Extract the [x, y] coordinate from the center of the cell holding the provided text.  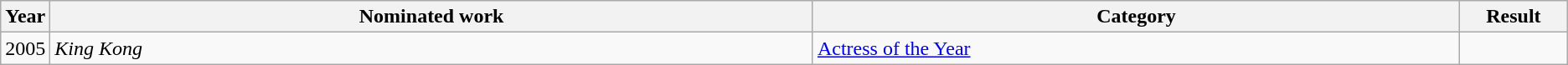
Nominated work [432, 17]
King Kong [432, 48]
Result [1514, 17]
Actress of the Year [1136, 48]
Year [25, 17]
Category [1136, 17]
2005 [25, 48]
